Find where the given text appears and provide that cell's center as [x, y] coordinate. 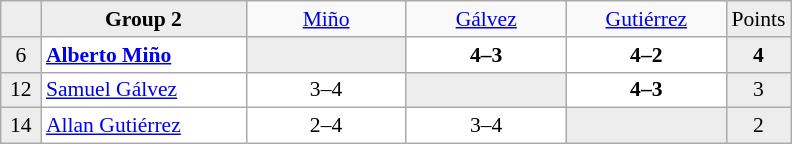
12 [21, 90]
Samuel Gálvez [144, 90]
2–4 [326, 126]
Points [758, 19]
2 [758, 126]
6 [21, 55]
Group 2 [144, 19]
Miño [326, 19]
Gutiérrez [646, 19]
4 [758, 55]
Allan Gutiérrez [144, 126]
14 [21, 126]
Alberto Miño [144, 55]
3 [758, 90]
4–2 [646, 55]
Gálvez [486, 19]
